Pinpoint the cell where the given text exists, returning its (X, Y) midpoint coordinate. 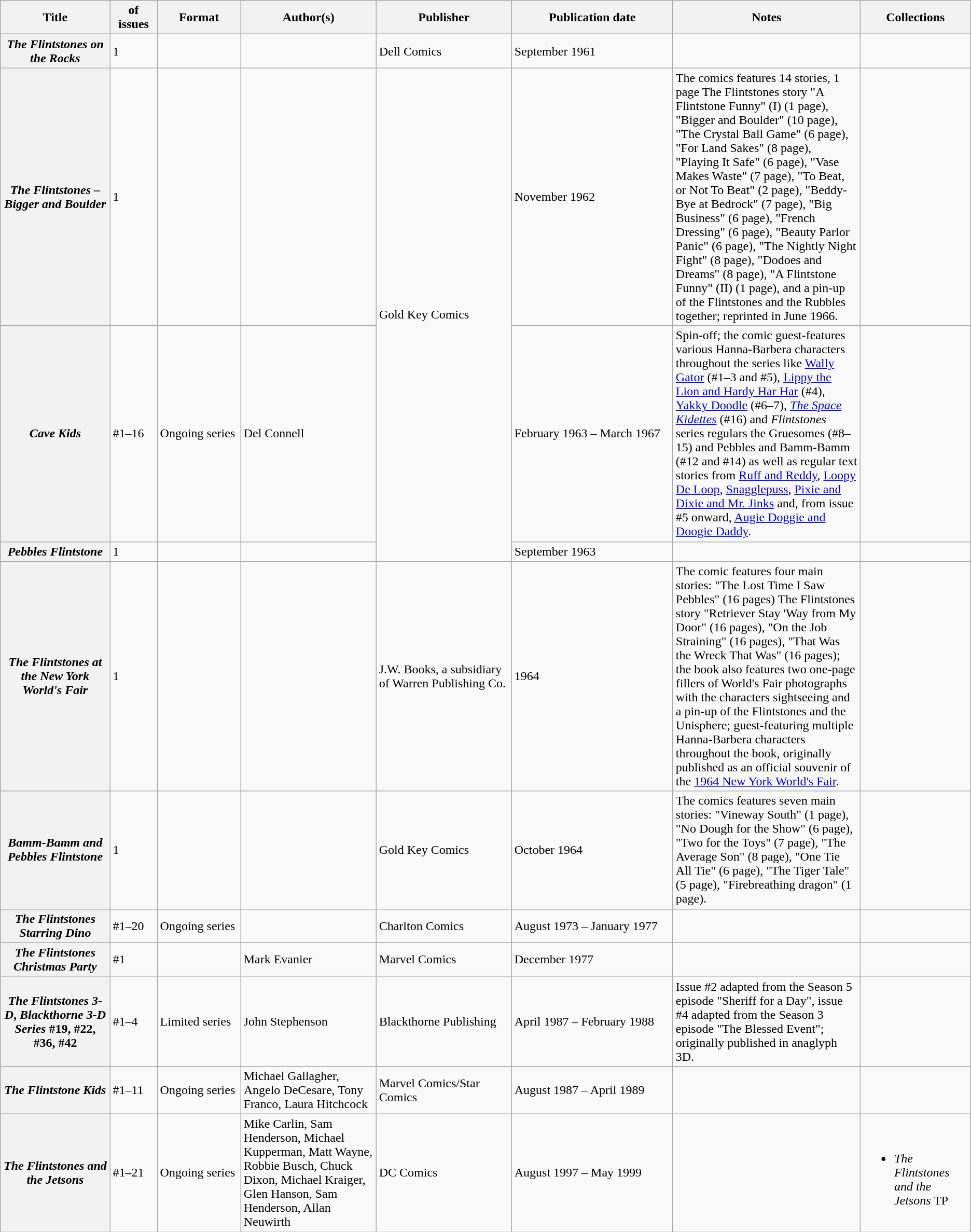
The Flintstones – Bigger and Boulder (55, 197)
Michael Gallagher, Angelo DeCesare, Tony Franco, Laura Hitchcock (308, 1090)
of issues (134, 18)
April 1987 – February 1988 (592, 1021)
#1–16 (134, 434)
Marvel Comics (444, 960)
October 1964 (592, 850)
#1–20 (134, 925)
Title (55, 18)
Limited series (199, 1021)
Pebbles Flintstone (55, 551)
The Flintstones and the Jetsons TP (915, 1172)
December 1977 (592, 960)
Collections (915, 18)
DC Comics (444, 1172)
February 1963 – March 1967 (592, 434)
Blackthorne Publishing (444, 1021)
The Flintstone Kids (55, 1090)
Publication date (592, 18)
August 1987 – April 1989 (592, 1090)
Cave Kids (55, 434)
September 1963 (592, 551)
Mark Evanier (308, 960)
1964 (592, 676)
Author(s) (308, 18)
November 1962 (592, 197)
Del Connell (308, 434)
#1–11 (134, 1090)
The Flintstones on the Rocks (55, 51)
#1–21 (134, 1172)
August 1997 – May 1999 (592, 1172)
September 1961 (592, 51)
The Flintstones and the Jetsons (55, 1172)
Charlton Comics (444, 925)
#1 (134, 960)
J.W. Books, a subsidiary of Warren Publishing Co. (444, 676)
The Flintstones Christmas Party (55, 960)
Mike Carlin, Sam Henderson, Michael Kupperman, Matt Wayne, Robbie Busch, Chuck Dixon, Michael Kraiger, Glen Hanson, Sam Henderson, Allan Neuwirth (308, 1172)
Format (199, 18)
The Flintstones 3-D, Blackthorne 3-D Series #19, #22, #36, #42 (55, 1021)
Notes (767, 18)
The Flintstones Starring Dino (55, 925)
#1–4 (134, 1021)
Dell Comics (444, 51)
John Stephenson (308, 1021)
The Flintstones at the New York World's Fair (55, 676)
Bamm-Bamm and Pebbles Flintstone (55, 850)
Marvel Comics/Star Comics (444, 1090)
Publisher (444, 18)
August 1973 – January 1977 (592, 925)
